Return [x, y] of the center of cell containing provided text 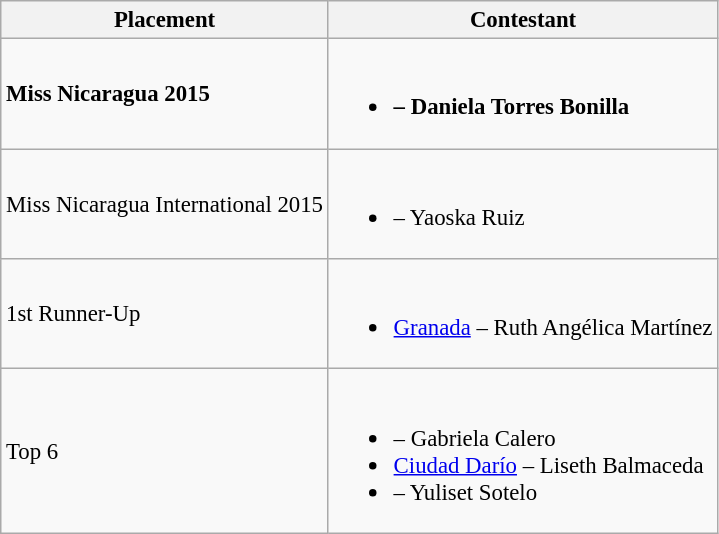
Miss Nicaragua 2015 [165, 94]
Miss Nicaragua International 2015 [165, 204]
– Yaoska Ruiz [522, 204]
– Gabriela Calero Ciudad Darío – Liseth Balmaceda – Yuliset Sotelo [522, 451]
Placement [165, 20]
Top 6 [165, 451]
Contestant [522, 20]
Granada – Ruth Angélica Martínez [522, 314]
– Daniela Torres Bonilla [522, 94]
1st Runner-Up [165, 314]
